Return (x, y) of the center of cell containing provided text 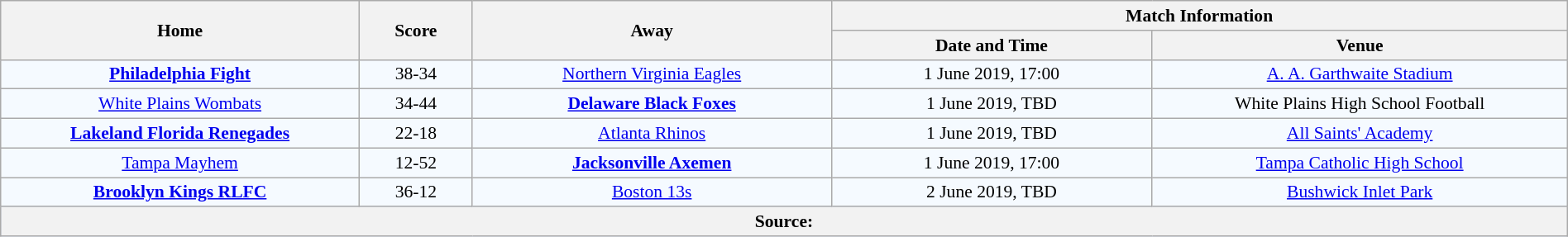
34-44 (415, 104)
Away (652, 30)
Boston 13s (652, 192)
Northern Virginia Eagles (652, 74)
2 June 2019, TBD (992, 192)
Jacksonville Axemen (652, 163)
Lakeland Florida Renegades (180, 134)
36-12 (415, 192)
A. A. Garthwaite Stadium (1360, 74)
12-52 (415, 163)
Atlanta Rhinos (652, 134)
38-34 (415, 74)
Tampa Mayhem (180, 163)
Home (180, 30)
Source: (784, 222)
Brooklyn Kings RLFC (180, 192)
White Plains Wombats (180, 104)
22-18 (415, 134)
Score (415, 30)
White Plains High School Football (1360, 104)
Bushwick Inlet Park (1360, 192)
Date and Time (992, 45)
Match Information (1199, 16)
Delaware Black Foxes (652, 104)
All Saints' Academy (1360, 134)
Tampa Catholic High School (1360, 163)
Venue (1360, 45)
Philadelphia Fight (180, 74)
